Identify which cell holds the provided text, then report its (x, y) central coordinate. 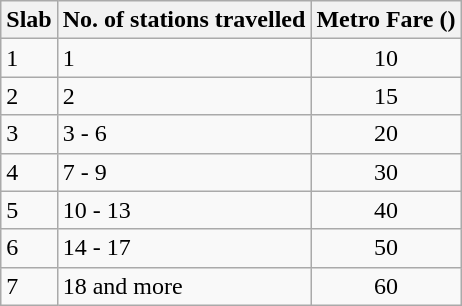
3 - 6 (184, 134)
No. of stations travelled (184, 20)
10 - 13 (184, 210)
10 (386, 58)
Metro Fare () (386, 20)
40 (386, 210)
7 (29, 286)
60 (386, 286)
7 - 9 (184, 172)
50 (386, 248)
4 (29, 172)
3 (29, 134)
5 (29, 210)
14 - 17 (184, 248)
18 and more (184, 286)
30 (386, 172)
Slab (29, 20)
20 (386, 134)
6 (29, 248)
15 (386, 96)
